Output the (x, y) coordinate of the center of the cell containing the given text.  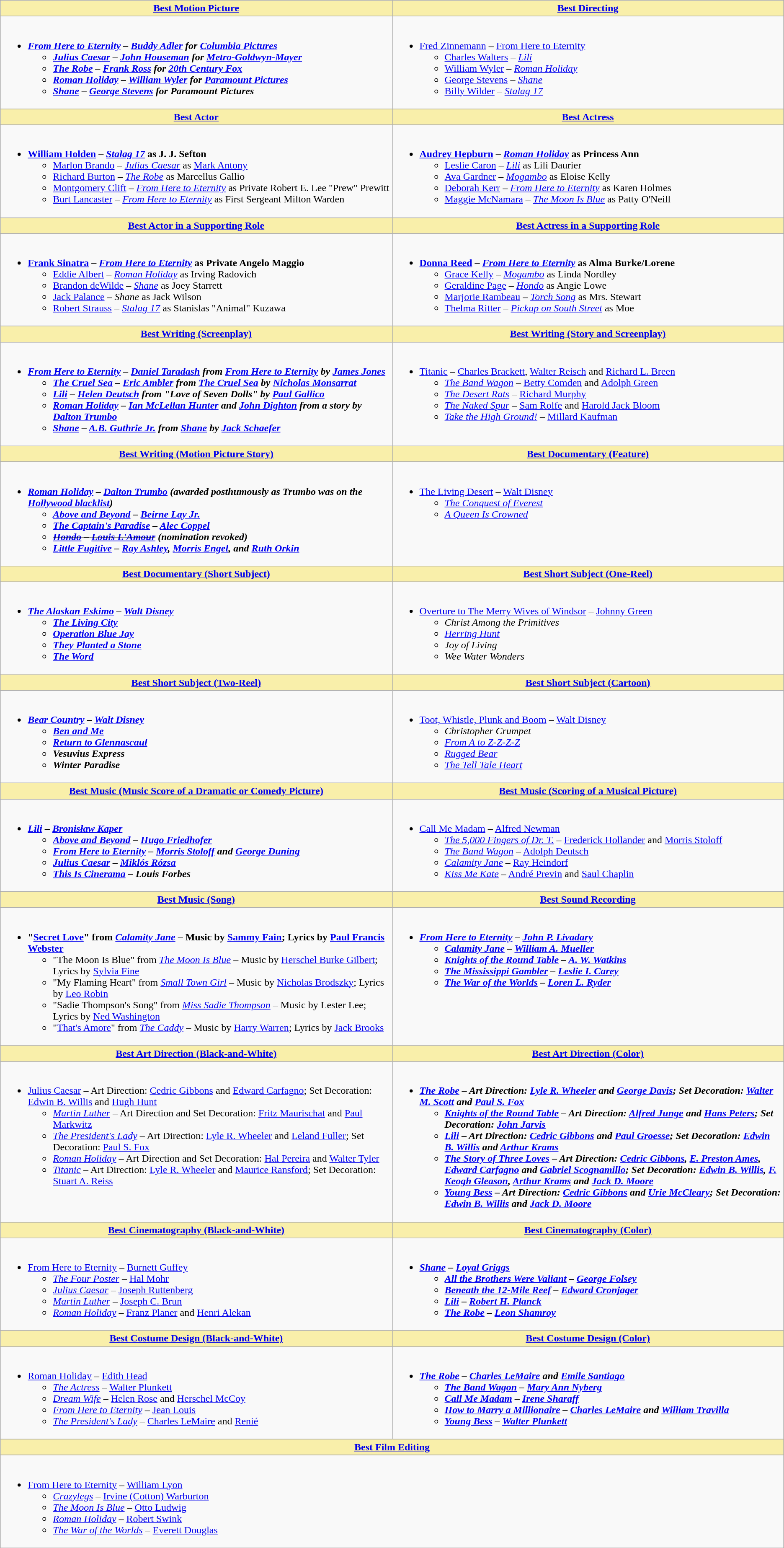
Bear Country – Walt DisneyBen and MeReturn to GlennascaulVesuvius ExpressWinter Paradise (196, 737)
Best Actor (196, 117)
Best Music (Song) (196, 900)
Best Documentary (Feature) (588, 454)
Best Documentary (Short Subject) (196, 574)
Best Motion Picture (196, 8)
Best Actress in a Supporting Role (588, 225)
Best Art Direction (Color) (588, 1054)
Best Actress (588, 117)
Best Short Subject (One-Reel) (588, 574)
The Living Desert – Walt DisneyThe Conquest of EverestA Queen Is Crowned (588, 514)
Best Costume Design (Black-and-White) (196, 1338)
Best Directing (588, 8)
Best Writing (Story and Screenplay) (588, 334)
Best Music (Music Score of a Dramatic or Comedy Picture) (196, 791)
Best Writing (Screenplay) (196, 334)
Best Sound Recording (588, 900)
Fred Zinnemann – From Here to EternityCharles Walters – LiliWilliam Wyler – Roman HolidayGeorge Stevens – ShaneBilly Wilder – Stalag 17 (588, 63)
Best Cinematography (Black-and-White) (196, 1230)
Best Short Subject (Two-Reel) (196, 683)
Best Film Editing (392, 1447)
Best Short Subject (Cartoon) (588, 683)
Best Writing (Motion Picture Story) (196, 454)
Toot, Whistle, Plunk and Boom – Walt DisneyChristopher CrumpetFrom A to Z-Z-Z-ZRugged BearThe Tell Tale Heart (588, 737)
Best Costume Design (Color) (588, 1338)
Best Music (Scoring of a Musical Picture) (588, 791)
Best Actor in a Supporting Role (196, 225)
Best Art Direction (Black-and-White) (196, 1054)
The Alaskan Eskimo – Walt DisneyThe Living CityOperation Blue JayThey Planted a StoneThe Word (196, 628)
Overture to The Merry Wives of Windsor – Johnny GreenChrist Among the PrimitivesHerring HuntJoy of LivingWee Water Wonders (588, 628)
Best Cinematography (Color) (588, 1230)
